Output the (X, Y) coordinate of the center of the cell containing the given text.  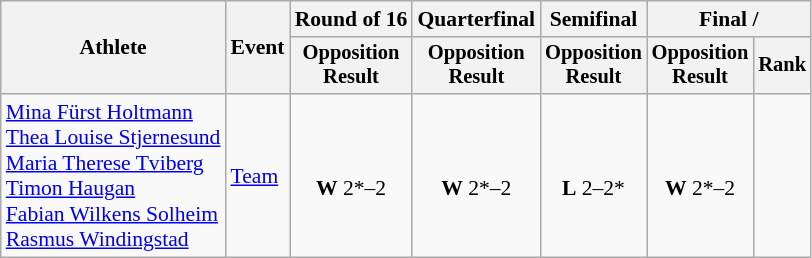
Athlete (114, 48)
Team (257, 176)
Mina Fürst HoltmannThea Louise StjernesundMaria Therese TvibergTimon HauganFabian Wilkens SolheimRasmus Windingstad (114, 176)
L 2–2* (594, 176)
Rank (782, 66)
Round of 16 (352, 19)
Semifinal (594, 19)
Event (257, 48)
Final / (729, 19)
Quarterfinal (476, 19)
